Detect which cell encompasses the target text, then output its (x, y) center coordinate. 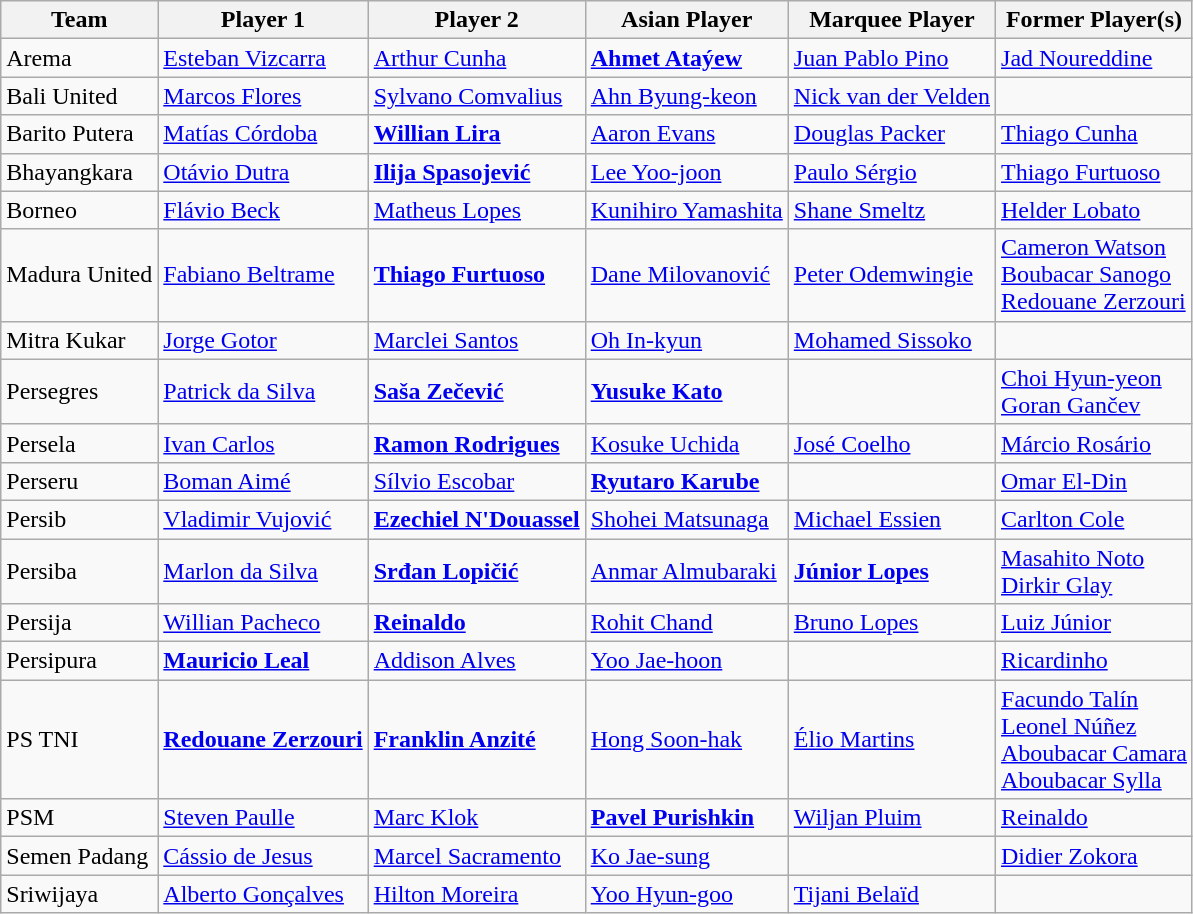
Douglas Packer (892, 134)
Luiz Júnior (1094, 623)
Ryutaro Karube (686, 481)
Persiba (80, 570)
Srđan Lopičić (476, 570)
Rohit Chand (686, 623)
Ezechiel N'Douassel (476, 519)
Arema (80, 58)
Cameron Watson Boubacar Sanogo Redouane Zerzouri (1094, 275)
Didier Zokora (1094, 856)
Ilija Spasojević (476, 172)
Ramon Rodrigues (476, 443)
Ivan Carlos (263, 443)
Borneo (80, 210)
Yoo Jae-hoon (686, 661)
Madura United (80, 275)
Mauricio Leal (263, 661)
Peter Odemwingie (892, 275)
PS TNI (80, 740)
Persib (80, 519)
Persija (80, 623)
Matías Córdoba (263, 134)
Perseru (80, 481)
Steven Paulle (263, 818)
Yusuke Kato (686, 392)
Kosuke Uchida (686, 443)
Michael Essien (892, 519)
Masahito Noto Dirkir Glay (1094, 570)
Choi Hyun-yeon Goran Gančev (1094, 392)
Anmar Almubaraki (686, 570)
PSM (80, 818)
José Coelho (892, 443)
Bali United (80, 96)
Aaron Evans (686, 134)
Hong Soon-hak (686, 740)
Shane Smeltz (892, 210)
Sriwijaya (80, 894)
Shohei Matsunaga (686, 519)
Jad Noureddine (1094, 58)
Franklin Anzité (476, 740)
Boman Aimé (263, 481)
Wiljan Pluim (892, 818)
Kunihiro Yamashita (686, 210)
Sílvio Escobar (476, 481)
Ahn Byung-keon (686, 96)
Ricardinho (1094, 661)
Bruno Lopes (892, 623)
Alberto Gonçalves (263, 894)
Willian Lira (476, 134)
Addison Alves (476, 661)
Persegres (80, 392)
Bhayangkara (80, 172)
Matheus Lopes (476, 210)
Dane Milovanović (686, 275)
Paulo Sérgio (892, 172)
Thiago Cunha (1094, 134)
Esteban Vizcarra (263, 58)
Arthur Cunha (476, 58)
Flávio Beck (263, 210)
Marc Klok (476, 818)
Carlton Cole (1094, 519)
Marlon da Silva (263, 570)
Asian Player (686, 20)
Patrick da Silva (263, 392)
Facundo Talín Leonel Núñez Aboubacar Camara Aboubacar Sylla (1094, 740)
Júnior Lopes (892, 570)
Ahmet Ataýew (686, 58)
Saša Zečević (476, 392)
Vladimir Vujović (263, 519)
Fabiano Beltrame (263, 275)
Márcio Rosário (1094, 443)
Persela (80, 443)
Semen Padang (80, 856)
Otávio Dutra (263, 172)
Hilton Moreira (476, 894)
Juan Pablo Pino (892, 58)
Yoo Hyun-goo (686, 894)
Team (80, 20)
Jorge Gotor (263, 340)
Redouane Zerzouri (263, 740)
Marclei Santos (476, 340)
Lee Yoo-joon (686, 172)
Cássio de Jesus (263, 856)
Mitra Kukar (80, 340)
Mohamed Sissoko (892, 340)
Élio Martins (892, 740)
Marcos Flores (263, 96)
Persipura (80, 661)
Former Player(s) (1094, 20)
Marcel Sacramento (476, 856)
Player 1 (263, 20)
Pavel Purishkin (686, 818)
Nick van der Velden (892, 96)
Marquee Player (892, 20)
Barito Putera (80, 134)
Player 2 (476, 20)
Sylvano Comvalius (476, 96)
Willian Pacheco (263, 623)
Ko Jae-sung (686, 856)
Tijani Belaïd (892, 894)
Helder Lobato (1094, 210)
Omar El-Din (1094, 481)
Oh In-kyun (686, 340)
